Extract the [x, y] coordinate from the center of the cell holding the provided text.  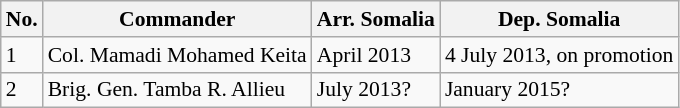
2 [22, 90]
July 2013? [376, 90]
January 2015? [560, 90]
April 2013 [376, 55]
Dep. Somalia [560, 19]
Arr. Somalia [376, 19]
1 [22, 55]
Brig. Gen. Tamba R. Allieu [178, 90]
Col. Mamadi Mohamed Keita [178, 55]
No. [22, 19]
Commander [178, 19]
4 July 2013, on promotion [560, 55]
